Detect which cell encompasses the target text, then output its (X, Y) center coordinate. 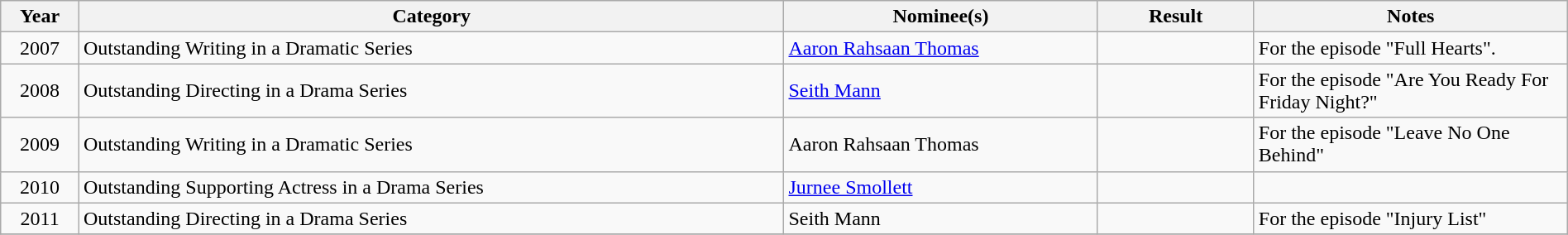
Result (1176, 17)
Jurnee Smollett (941, 187)
Category (432, 17)
Outstanding Supporting Actress in a Drama Series (432, 187)
For the episode "Leave No One Behind" (1411, 144)
Notes (1411, 17)
For the episode "Injury List" (1411, 218)
2010 (40, 187)
2007 (40, 48)
2011 (40, 218)
For the episode "Full Hearts". (1411, 48)
Year (40, 17)
2008 (40, 91)
2009 (40, 144)
Nominee(s) (941, 17)
For the episode "Are You Ready For Friday Night?" (1411, 91)
